Provide the (x, y) coordinate of the cell's center where the given text is located.  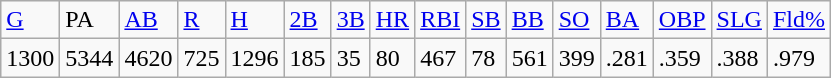
5344 (90, 58)
SO (576, 20)
1300 (30, 58)
725 (202, 58)
SB (486, 20)
OBP (682, 20)
AB (148, 20)
185 (308, 58)
HR (392, 20)
561 (530, 58)
35 (350, 58)
Fld% (798, 20)
3B (350, 20)
BB (530, 20)
G (30, 20)
399 (576, 58)
467 (440, 58)
RBI (440, 20)
4620 (148, 58)
.979 (798, 58)
R (202, 20)
78 (486, 58)
2B (308, 20)
H (254, 20)
80 (392, 58)
.281 (626, 58)
.359 (682, 58)
BA (626, 20)
PA (90, 20)
1296 (254, 58)
SLG (739, 20)
.388 (739, 58)
